Capture the cell that displays the provided text and extract its (X, Y) central coordinate. 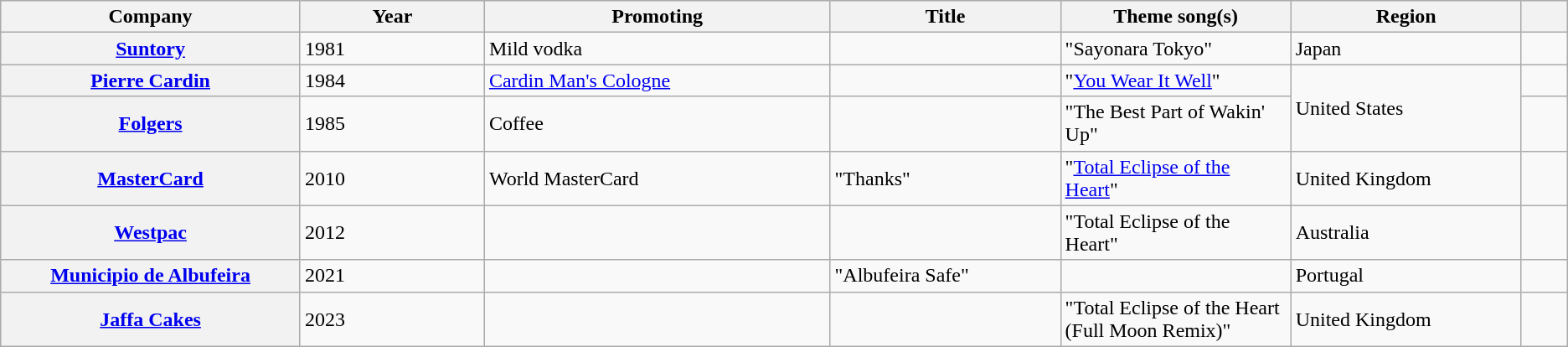
"Sayonara Tokyo" (1176, 49)
2021 (392, 276)
Promoting (657, 17)
Australia (1406, 233)
Title (945, 17)
United States (1406, 107)
"Total Eclipse of the Heart (Full Moon Remix)" (1176, 319)
Folgers (151, 124)
Japan (1406, 49)
Cardin Man's Cologne (657, 80)
Mild vodka (657, 49)
Pierre Cardin (151, 80)
Suntory (151, 49)
MasterCard (151, 178)
Jaffa Cakes (151, 319)
Westpac (151, 233)
2012 (392, 233)
2010 (392, 178)
Coffee (657, 124)
World MasterCard (657, 178)
2023 (392, 319)
1981 (392, 49)
Theme song(s) (1176, 17)
Year (392, 17)
Portugal (1406, 276)
"You Wear It Well" (1176, 80)
"Albufeira Safe" (945, 276)
"Thanks" (945, 178)
"The Best Part of Wakin' Up" (1176, 124)
Company (151, 17)
1984 (392, 80)
1985 (392, 124)
Municipio de Albufeira (151, 276)
Region (1406, 17)
